Identify which cell holds the provided text, then report its [x, y] central coordinate. 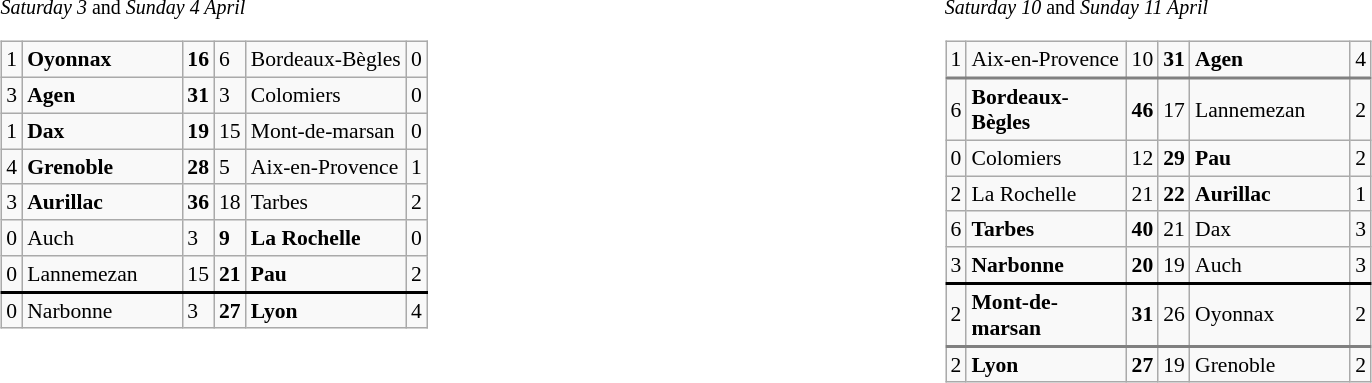
9 [230, 238]
40 [1143, 229]
20 [1143, 265]
36 [198, 202]
29 [1174, 158]
10 [1143, 60]
17 [1174, 109]
26 [1174, 314]
22 [1174, 194]
28 [198, 167]
5 [230, 167]
46 [1143, 109]
12 [1143, 158]
18 [230, 202]
16 [198, 60]
